Find where the given text appears and provide that cell's center as (x, y) coordinate. 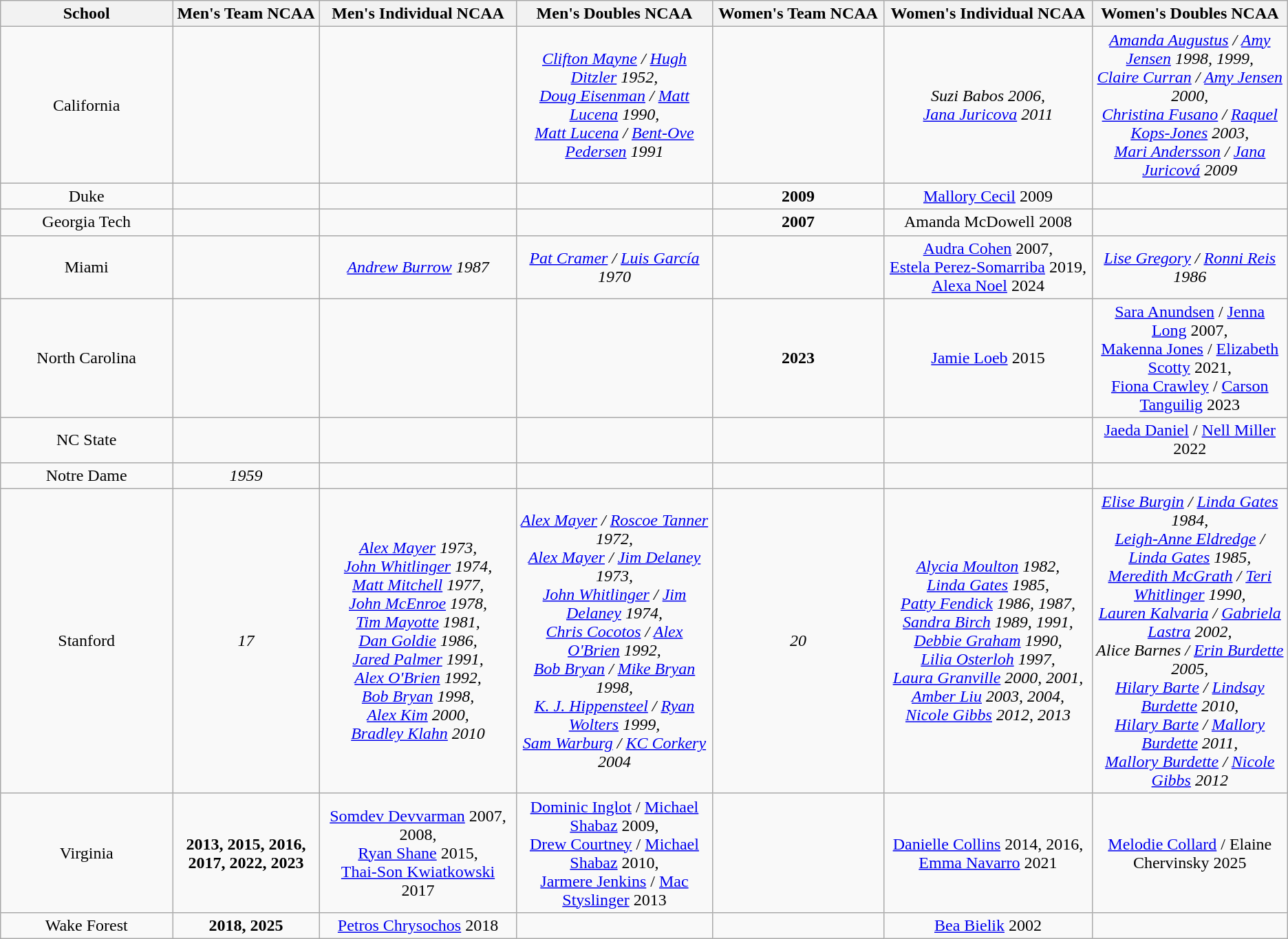
Sara Anundsen / Jenna Long 2007,Makenna Jones / Elizabeth Scotty 2021,Fiona Crawley / Carson Tanguilig 2023 (1190, 358)
Suzi Babos 2006,Jana Juricova 2011 (988, 105)
2023 (798, 358)
Wake Forest (87, 925)
NC State (87, 440)
Virginia (87, 853)
Melodie Collard / Elaine Chervinsky 2025 (1190, 853)
Danielle Collins 2014, 2016,Emma Navarro 2021 (988, 853)
Stanford (87, 641)
Petros Chrysochos 2018 (418, 925)
Women's Team NCAA (798, 14)
North Carolina (87, 358)
Jamie Loeb 2015 (988, 358)
Georgia Tech (87, 222)
1959 (246, 475)
Amanda McDowell 2008 (988, 222)
Men's Individual NCAA (418, 14)
2009 (798, 196)
Dominic Inglot / Michael Shabaz 2009,Drew Courtney / Michael Shabaz 2010,Jarmere Jenkins / Mac Styslinger 2013 (614, 853)
Pat Cramer / Luis García 1970 (614, 267)
Men's Team NCAA (246, 14)
Bea Bielik 2002 (988, 925)
Mallory Cecil 2009 (988, 196)
Clifton Mayne / Hugh Ditzler 1952,Doug Eisenman / Matt Lucena 1990,Matt Lucena / Bent-Ove Pedersen 1991 (614, 105)
17 (246, 641)
Lise Gregory / Ronni Reis 1986 (1190, 267)
California (87, 105)
Andrew Burrow 1987 (418, 267)
20 (798, 641)
2018, 2025 (246, 925)
2007 (798, 222)
Audra Cohen 2007,Estela Perez-Somarriba 2019,Alexa Noel 2024 (988, 267)
Miami (87, 267)
Jaeda Daniel / Nell Miller 2022 (1190, 440)
Duke (87, 196)
School (87, 14)
Notre Dame (87, 475)
Men's Doubles NCAA (614, 14)
Amanda Augustus / Amy Jensen 1998, 1999,Claire Curran / Amy Jensen 2000,Christina Fusano / Raquel Kops-Jones 2003,Mari Andersson / Jana Juricová 2009 (1190, 105)
Women's Doubles NCAA (1190, 14)
Women's Individual NCAA (988, 14)
2013, 2015, 2016, 2017, 2022, 2023 (246, 853)
Somdev Devvarman 2007, 2008,Ryan Shane 2015,Thai-Son Kwiatkowski 2017 (418, 853)
